For the text-containing cell, return its midpoint in (X, Y) coordinate format. 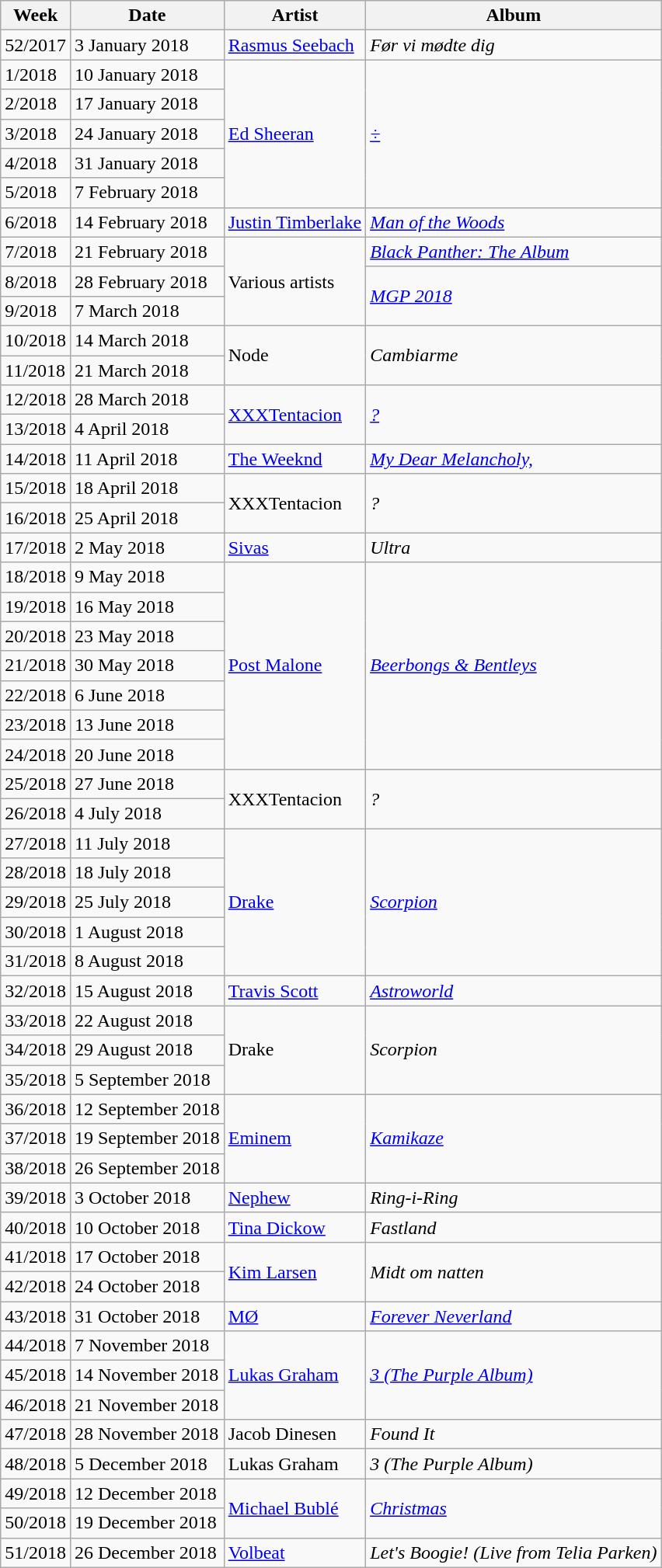
4 April 2018 (147, 429)
25/2018 (36, 784)
20/2018 (36, 636)
Ring-i-Ring (514, 1198)
8 August 2018 (147, 961)
38/2018 (36, 1168)
24 January 2018 (147, 134)
23 May 2018 (147, 636)
12 September 2018 (147, 1109)
12 December 2018 (147, 1493)
7 February 2018 (147, 193)
35/2018 (36, 1080)
14 February 2018 (147, 222)
Man of the Woods (514, 222)
6/2018 (36, 222)
6 June 2018 (147, 695)
Travis Scott (294, 991)
13 June 2018 (147, 725)
52/2017 (36, 45)
10 January 2018 (147, 75)
22 August 2018 (147, 1020)
Found It (514, 1434)
15 August 2018 (147, 991)
30/2018 (36, 932)
Post Malone (294, 666)
31 October 2018 (147, 1316)
12/2018 (36, 400)
8/2018 (36, 281)
5 September 2018 (147, 1080)
26/2018 (36, 813)
Midt om natten (514, 1271)
28 February 2018 (147, 281)
45/2018 (36, 1375)
2/2018 (36, 104)
50/2018 (36, 1523)
42/2018 (36, 1286)
29 August 2018 (147, 1050)
Eminem (294, 1139)
17 October 2018 (147, 1257)
30 May 2018 (147, 666)
27/2018 (36, 843)
24/2018 (36, 754)
4/2018 (36, 163)
43/2018 (36, 1316)
37/2018 (36, 1139)
Volbeat (294, 1552)
39/2018 (36, 1198)
19/2018 (36, 607)
14 November 2018 (147, 1375)
31/2018 (36, 961)
1 August 2018 (147, 932)
27 June 2018 (147, 784)
17 January 2018 (147, 104)
Node (294, 355)
Cambiarme (514, 355)
9/2018 (36, 311)
Jacob Dinesen (294, 1434)
7 March 2018 (147, 311)
28 March 2018 (147, 400)
÷ (514, 134)
5/2018 (36, 193)
49/2018 (36, 1493)
Forever Neverland (514, 1316)
9 May 2018 (147, 577)
Før vi mødte dig (514, 45)
17/2018 (36, 548)
34/2018 (36, 1050)
Nephew (294, 1198)
28 November 2018 (147, 1434)
26 December 2018 (147, 1552)
24 October 2018 (147, 1286)
29/2018 (36, 902)
Justin Timberlake (294, 222)
5 December 2018 (147, 1464)
28/2018 (36, 873)
46/2018 (36, 1405)
33/2018 (36, 1020)
3 October 2018 (147, 1198)
14 March 2018 (147, 340)
36/2018 (36, 1109)
7/2018 (36, 252)
11/2018 (36, 370)
41/2018 (36, 1257)
51/2018 (36, 1552)
Tina Dickow (294, 1227)
Album (514, 16)
44/2018 (36, 1346)
18/2018 (36, 577)
Fastland (514, 1227)
11 April 2018 (147, 459)
Ed Sheeran (294, 134)
47/2018 (36, 1434)
Artist (294, 16)
Kamikaze (514, 1139)
Black Panther: The Album (514, 252)
Sivas (294, 548)
25 April 2018 (147, 518)
Ultra (514, 548)
21/2018 (36, 666)
My Dear Melancholy, (514, 459)
16 May 2018 (147, 607)
31 January 2018 (147, 163)
19 September 2018 (147, 1139)
21 March 2018 (147, 370)
20 June 2018 (147, 754)
23/2018 (36, 725)
16/2018 (36, 518)
4 July 2018 (147, 813)
Christmas (514, 1508)
2 May 2018 (147, 548)
21 February 2018 (147, 252)
15/2018 (36, 488)
3 January 2018 (147, 45)
10/2018 (36, 340)
Astroworld (514, 991)
Various artists (294, 281)
Michael Bublé (294, 1508)
13/2018 (36, 429)
Rasmus Seebach (294, 45)
7 November 2018 (147, 1346)
18 July 2018 (147, 873)
Date (147, 16)
26 September 2018 (147, 1168)
32/2018 (36, 991)
Beerbongs & Bentleys (514, 666)
25 July 2018 (147, 902)
48/2018 (36, 1464)
11 July 2018 (147, 843)
22/2018 (36, 695)
1/2018 (36, 75)
14/2018 (36, 459)
19 December 2018 (147, 1523)
Week (36, 16)
Let's Boogie! (Live from Telia Parken) (514, 1552)
Kim Larsen (294, 1271)
MØ (294, 1316)
40/2018 (36, 1227)
18 April 2018 (147, 488)
3/2018 (36, 134)
MGP 2018 (514, 296)
The Weeknd (294, 459)
21 November 2018 (147, 1405)
10 October 2018 (147, 1227)
